From the cell containing the given text, extract its center point as (x, y) coordinate. 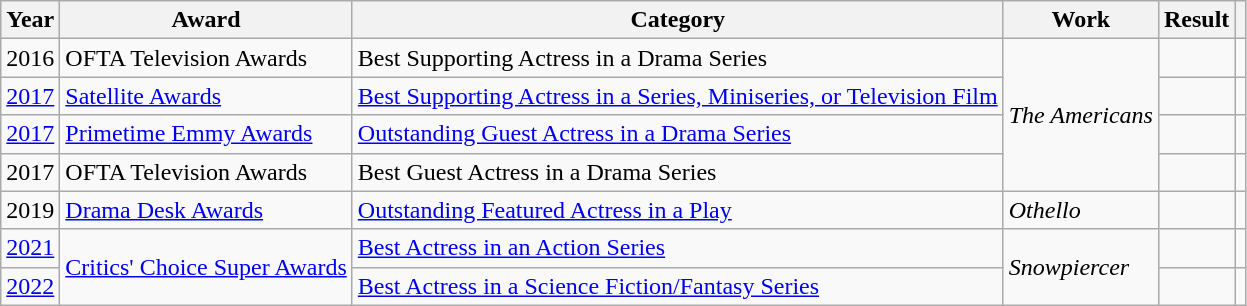
2016 (30, 58)
Satellite Awards (206, 96)
Result (1196, 20)
Year (30, 20)
Best Supporting Actress in a Drama Series (678, 58)
Category (678, 20)
Drama Desk Awards (206, 210)
Outstanding Guest Actress in a Drama Series (678, 134)
Best Guest Actress in a Drama Series (678, 172)
Critics' Choice Super Awards (206, 267)
2019 (30, 210)
The Americans (1080, 115)
Best Actress in an Action Series (678, 248)
Award (206, 20)
2022 (30, 286)
Best Actress in a Science Fiction/Fantasy Series (678, 286)
2021 (30, 248)
Outstanding Featured Actress in a Play (678, 210)
Best Supporting Actress in a Series, Miniseries, or Television Film (678, 96)
Othello (1080, 210)
Work (1080, 20)
Snowpiercer (1080, 267)
Primetime Emmy Awards (206, 134)
